Extract the [x, y] coordinate from the center of the cell holding the provided text.  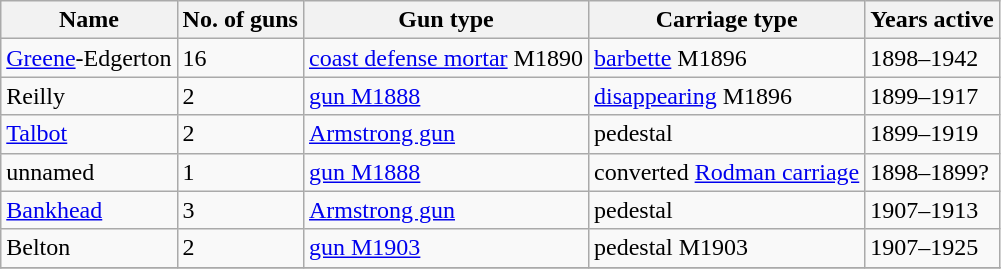
Reilly [89, 96]
Carriage type [726, 20]
coast defense mortar M1890 [446, 58]
Belton [89, 248]
unnamed [89, 172]
1907–1913 [932, 210]
Gun type [446, 20]
No. of guns [240, 20]
1899–1919 [932, 134]
3 [240, 210]
1907–1925 [932, 248]
barbette M1896 [726, 58]
1 [240, 172]
1898–1942 [932, 58]
1899–1917 [932, 96]
Bankhead [89, 210]
Name [89, 20]
gun M1903 [446, 248]
1898–1899? [932, 172]
pedestal M1903 [726, 248]
16 [240, 58]
Years active [932, 20]
converted Rodman carriage [726, 172]
Talbot [89, 134]
Greene-Edgerton [89, 58]
disappearing M1896 [726, 96]
